Locate the cell with the specified text and output its (X, Y) center coordinate. 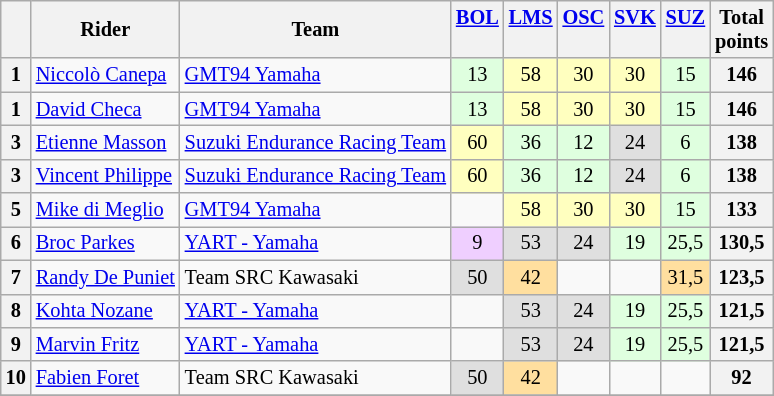
David Checa (106, 109)
Team (316, 29)
10 (16, 378)
7 (16, 277)
Kohta Nozane (106, 311)
Marvin Fritz (106, 344)
130,5 (742, 243)
Randy De Puniet (106, 277)
BOL (478, 29)
Niccolò Canepa (106, 75)
133 (742, 210)
31,5 (686, 277)
SVK (635, 29)
Totalpoints (742, 29)
SUZ (686, 29)
OSC (584, 29)
123,5 (742, 277)
Mike di Meglio (106, 210)
5 (16, 210)
Broc Parkes (106, 243)
Vincent Philippe (106, 176)
Fabien Foret (106, 378)
Etienne Masson (106, 142)
8 (16, 311)
Rider (106, 29)
LMS (531, 29)
92 (742, 378)
